Detect which cell encompasses the target text, then output its (X, Y) center coordinate. 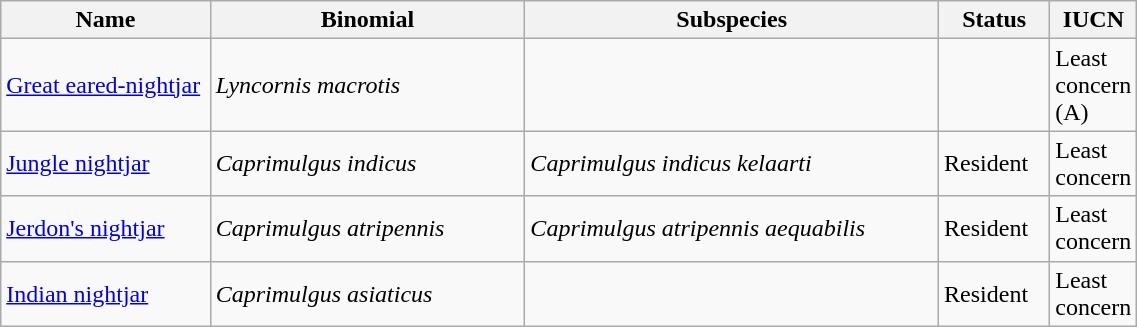
Great eared-nightjar (106, 85)
Jungle nightjar (106, 164)
Name (106, 20)
Status (994, 20)
Caprimulgus atripennis aequabilis (732, 228)
Caprimulgus indicus (368, 164)
Subspecies (732, 20)
Indian nightjar (106, 294)
Caprimulgus atripennis (368, 228)
Least concern(A) (1094, 85)
Binomial (368, 20)
Caprimulgus indicus kelaarti (732, 164)
Lyncornis macrotis (368, 85)
Jerdon's nightjar (106, 228)
IUCN (1094, 20)
Caprimulgus asiaticus (368, 294)
